For the text-containing cell, return its midpoint in [X, Y] coordinate format. 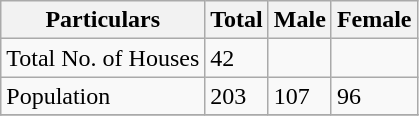
Female [374, 20]
42 [237, 58]
107 [300, 96]
203 [237, 96]
Population [103, 96]
96 [374, 96]
Male [300, 20]
Particulars [103, 20]
Total No. of Houses [103, 58]
Total [237, 20]
